Scan for the cell matching the given text and deliver its [x, y] coordinate at center. 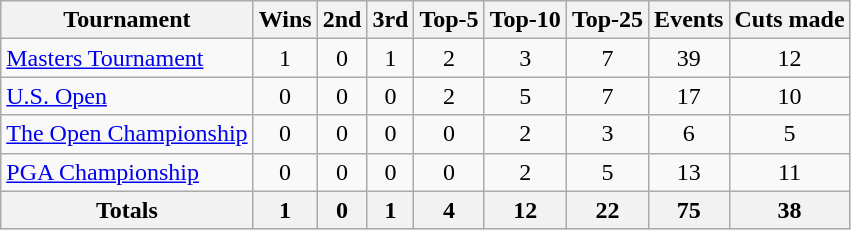
Top-25 [607, 20]
17 [689, 96]
Tournament [127, 20]
Wins [285, 20]
38 [790, 210]
4 [449, 210]
Events [689, 20]
6 [689, 134]
3rd [390, 20]
Top-10 [525, 20]
13 [689, 172]
75 [689, 210]
11 [790, 172]
Totals [127, 210]
22 [607, 210]
39 [689, 58]
Masters Tournament [127, 58]
Top-5 [449, 20]
10 [790, 96]
PGA Championship [127, 172]
2nd [342, 20]
U.S. Open [127, 96]
Cuts made [790, 20]
The Open Championship [127, 134]
